Locate the cell with the specified text and output its (X, Y) center coordinate. 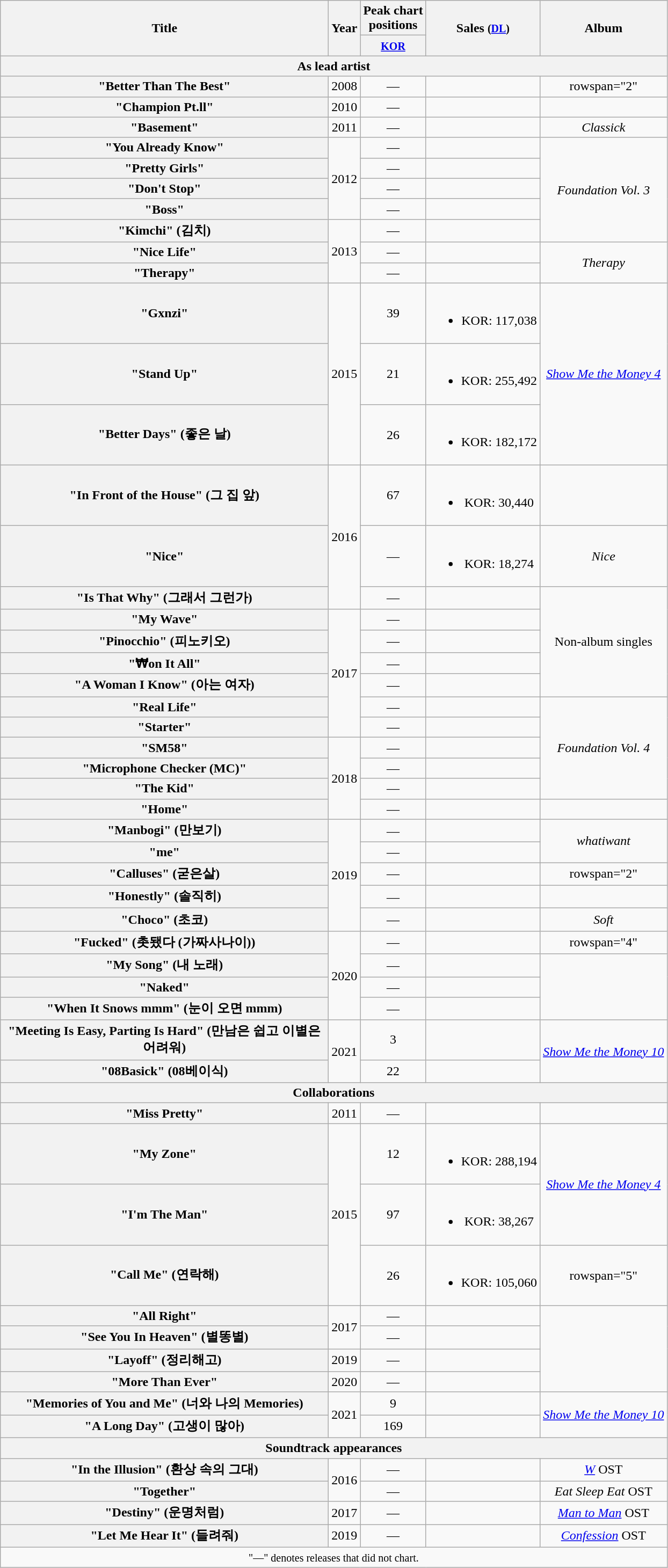
KOR: 182,172 (483, 435)
9 (393, 1403)
"Kimchi" (김치) (164, 231)
"Boss" (164, 209)
"Manbogi" (만보기) (164, 831)
"Basement" (164, 127)
rowspan="4" (604, 943)
W OST (604, 1470)
"More Than Ever" (164, 1382)
"When It Snows mmm" (눈이 오면 mmm) (164, 1009)
"Miss Pretty" (164, 1113)
2018 (345, 778)
"Layoff" (정리해고) (164, 1360)
"My Song" (내 노래) (164, 965)
"Is That Why" (그래서 그런가) (164, 598)
12 (393, 1154)
KOR: 105,060 (483, 1275)
rowspan="5" (604, 1275)
KOR: 117,038 (483, 313)
"My Zone" (164, 1154)
Classick (604, 127)
22 (393, 1071)
Eat Sleep Eat OST (604, 1491)
"₩on It All" (164, 663)
"Nice Life" (164, 252)
3 (393, 1040)
"Therapy" (164, 273)
2010 (345, 107)
"Meeting Is Easy, Parting Is Hard" (만남은 쉽고 이별은 어려워) (164, 1040)
169 (393, 1427)
"—" denotes releases that did not chart. (334, 1557)
"Real Life" (164, 707)
67 (393, 495)
"Choco" (초코) (164, 920)
"Gxnzi" (164, 313)
Sales (DL) (483, 28)
KOR: 255,492 (483, 374)
KOR: 18,274 (483, 556)
"SM58" (164, 748)
"Better Days" (좋은 날) (164, 435)
39 (393, 313)
"Pinocchio" (피노키오) (164, 641)
"A Woman I Know" (아는 여자) (164, 685)
KOR: 30,440 (483, 495)
"The Kid" (164, 789)
"Destiny" (운명처럼) (164, 1513)
2008 (345, 86)
"Together" (164, 1491)
Confession OST (604, 1536)
"A Long Day" (고생이 많아) (164, 1427)
2012 (345, 178)
"Microphone Checker (MC)" (164, 768)
Foundation Vol. 4 (604, 748)
"My Wave" (164, 619)
Therapy (604, 262)
"Starter" (164, 727)
Album (604, 28)
"Nice" (164, 556)
"Let Me Hear It" (들려줘) (164, 1536)
Title (164, 28)
whatiwant (604, 841)
"Champion Pt.ll" (164, 107)
"Home" (164, 809)
"Fucked" (촛됐다 (가짜사나이)) (164, 943)
"In Front of the House" (그 집 앞) (164, 495)
21 (393, 374)
KOR: 288,194 (483, 1154)
Year (345, 28)
"Don't Stop" (164, 188)
Man to Man OST (604, 1513)
"Call Me" (연락해) (164, 1275)
"See You In Heaven" (별똥별) (164, 1338)
"me" (164, 852)
"Calluses" (굳은살) (164, 874)
"Naked" (164, 987)
2013 (345, 251)
"08Basick" (08베이식) (164, 1071)
As lead artist (334, 66)
Soundtrack appearances (334, 1448)
"Pretty Girls" (164, 168)
Nice (604, 556)
Soft (604, 920)
"Honestly" (솔직히) (164, 896)
"Stand Up" (164, 374)
"I'm The Man" (164, 1214)
"All Right" (164, 1316)
"You Already Know" (164, 148)
Collaborations (334, 1093)
Foundation Vol. 3 (604, 190)
"In the Illusion" (환상 속의 그대) (164, 1470)
"Better Than The Best" (164, 86)
KOR (393, 46)
"Memories of You and Me" (너와 나의 Memories) (164, 1403)
Non-album singles (604, 641)
Peak chart positions (393, 18)
KOR: 38,267 (483, 1214)
97 (393, 1214)
